Search for the cell housing the specified text and yield its (x, y) center coordinate. 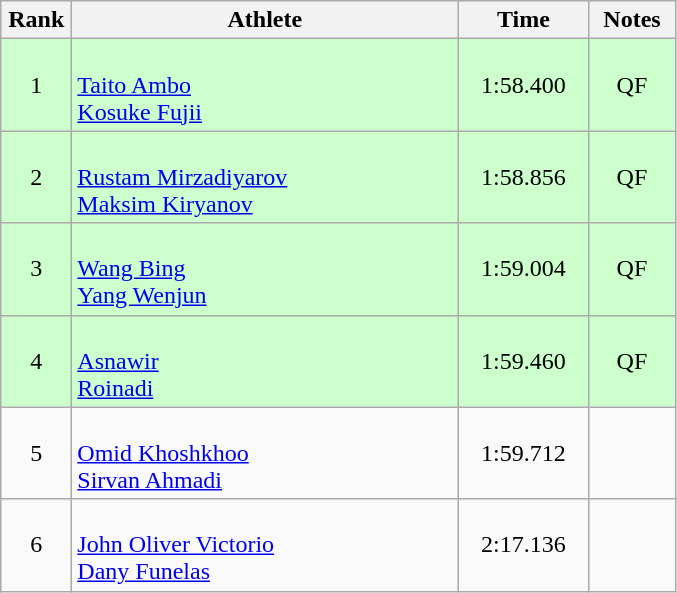
2:17.136 (524, 545)
John Oliver VictorioDany Funelas (265, 545)
1:59.004 (524, 269)
Athlete (265, 20)
5 (36, 453)
4 (36, 361)
6 (36, 545)
1 (36, 85)
Omid KhoshkhooSirvan Ahmadi (265, 453)
Taito AmboKosuke Fujii (265, 85)
3 (36, 269)
1:59.460 (524, 361)
Notes (632, 20)
Wang BingYang Wenjun (265, 269)
Time (524, 20)
2 (36, 177)
1:59.712 (524, 453)
AsnawirRoinadi (265, 361)
1:58.400 (524, 85)
1:58.856 (524, 177)
Rank (36, 20)
Rustam MirzadiyarovMaksim Kiryanov (265, 177)
